Scan for the cell matching the given text and deliver its [x, y] coordinate at center. 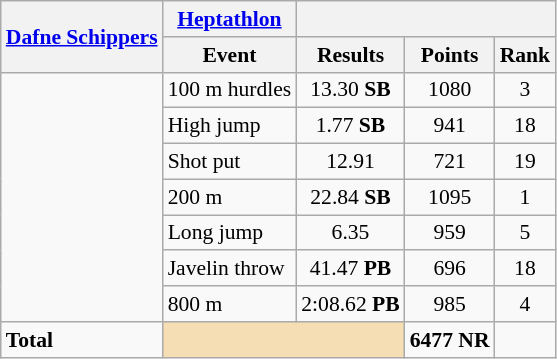
12.91 [350, 162]
1080 [450, 90]
1.77 SB [350, 126]
High jump [230, 126]
Results [350, 55]
Event [230, 55]
941 [450, 126]
Rank [526, 55]
100 m hurdles [230, 90]
696 [450, 269]
800 m [230, 304]
4 [526, 304]
1095 [450, 197]
Dafne Schippers [82, 36]
Total [82, 340]
1 [526, 197]
22.84 SB [350, 197]
959 [450, 233]
2:08.62 PB [350, 304]
Heptathlon [230, 19]
41.47 PB [350, 269]
Shot put [230, 162]
13.30 SB [350, 90]
Javelin throw [230, 269]
19 [526, 162]
6477 NR [450, 340]
5 [526, 233]
200 m [230, 197]
985 [450, 304]
Points [450, 55]
Long jump [230, 233]
6.35 [350, 233]
3 [526, 90]
721 [450, 162]
